Pinpoint the cell where the given text exists, returning its (x, y) midpoint coordinate. 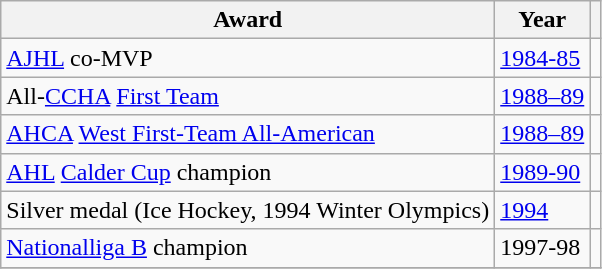
1997-98 (542, 248)
Award (248, 20)
Silver medal (Ice Hockey, 1994 Winter Olympics) (248, 210)
AHL Calder Cup champion (248, 172)
Nationalliga B champion (248, 248)
1989-90 (542, 172)
1984-85 (542, 58)
All-CCHA First Team (248, 96)
AJHL co-MVP (248, 58)
Year (542, 20)
AHCA West First-Team All-American (248, 134)
1994 (542, 210)
